Return the [x, y] coordinate for the center point of the cell that contains the specified text.  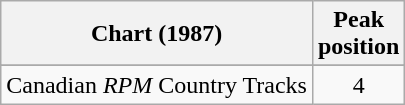
Chart (1987) [157, 34]
Canadian RPM Country Tracks [157, 85]
4 [358, 85]
Peakposition [358, 34]
